Detect which cell encompasses the target text, then output its (X, Y) center coordinate. 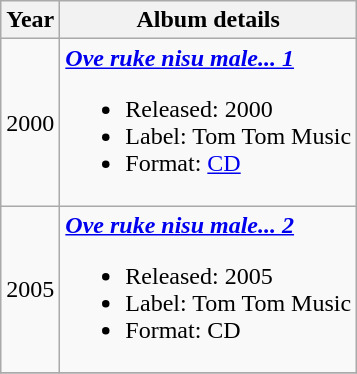
Year (30, 20)
2005 (30, 290)
Ove ruke nisu male... 1Released: 2000Label: Tom Tom MusicFormat: CD (208, 122)
2000 (30, 122)
Ove ruke nisu male... 2Released: 2005Label: Tom Tom MusicFormat: CD (208, 290)
Album details (208, 20)
